For the text-containing cell, return its midpoint in (X, Y) coordinate format. 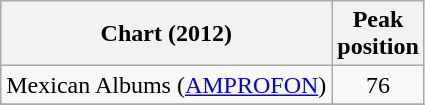
Mexican Albums (AMPROFON) (166, 85)
76 (378, 85)
Chart (2012) (166, 34)
Peakposition (378, 34)
